Locate the cell with the specified text and output its (x, y) center coordinate. 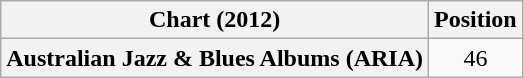
46 (476, 58)
Australian Jazz & Blues Albums (ARIA) (215, 58)
Position (476, 20)
Chart (2012) (215, 20)
